Pinpoint the cell where the given text exists, returning its [x, y] midpoint coordinate. 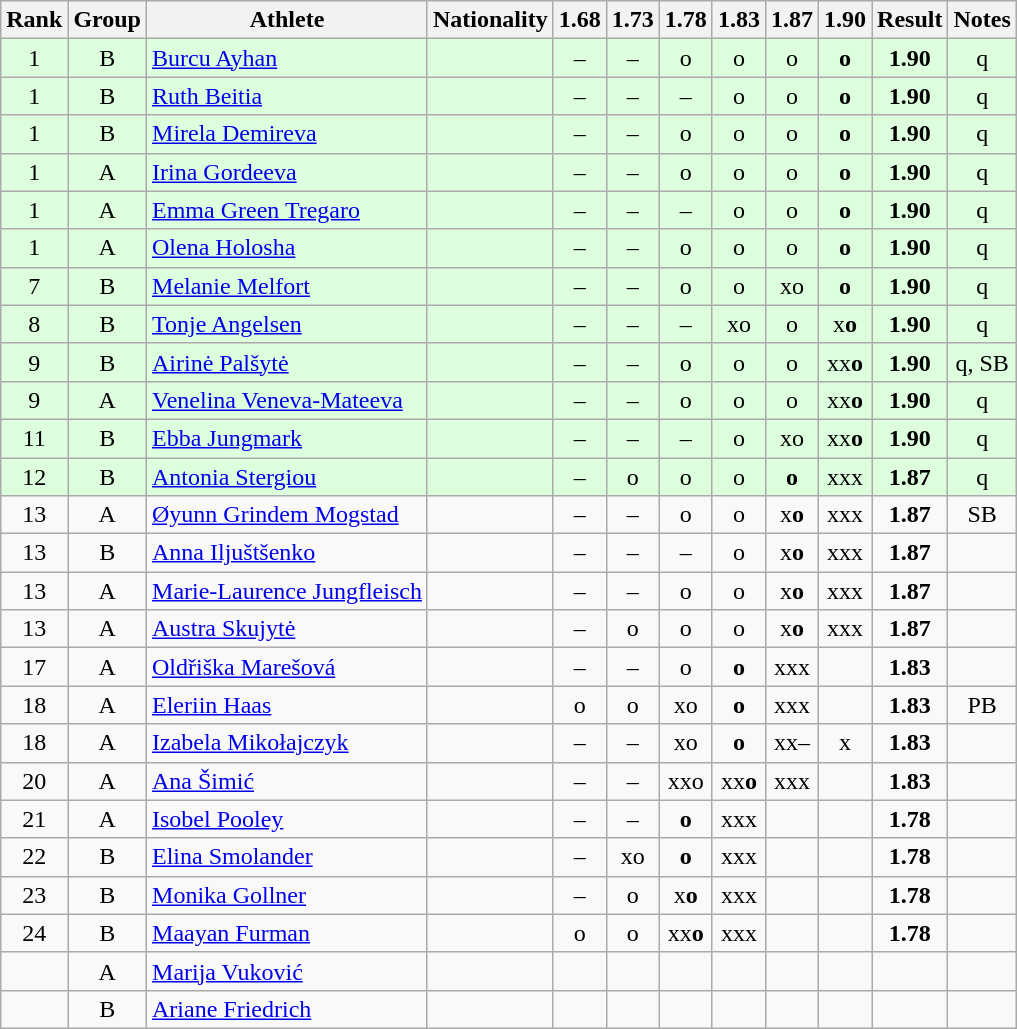
Marija Vuković [288, 971]
17 [34, 667]
Monika Gollner [288, 895]
Nationality [490, 20]
Marie-Laurence Jungfleisch [288, 591]
Olena Holosha [288, 248]
Anna Iljuštšenko [288, 553]
11 [34, 438]
Notes [982, 20]
Athlete [288, 20]
8 [34, 324]
12 [34, 477]
20 [34, 781]
Ariane Friedrich [288, 1009]
Maayan Furman [288, 933]
Ana Šimić [288, 781]
1.68 [580, 20]
Irina Gordeeva [288, 172]
Airinė Palšytė [288, 362]
Austra Skujytė [288, 629]
Ebba Jungmark [288, 438]
Result [910, 20]
Oldřiška Marešová [288, 667]
Burcu Ayhan [288, 58]
22 [34, 857]
x [846, 743]
Ruth Beitia [288, 96]
xx– [792, 743]
Melanie Melfort [288, 286]
Mirela Demireva [288, 134]
Rank [34, 20]
Izabela Mikołajczyk [288, 743]
21 [34, 819]
Group [108, 20]
Eleriin Haas [288, 705]
Elina Smolander [288, 857]
Antonia Stergiou [288, 477]
23 [34, 895]
Isobel Pooley [288, 819]
7 [34, 286]
PB [982, 705]
q, SB [982, 362]
Tonje Angelsen [288, 324]
Øyunn Grindem Mogstad [288, 515]
SB [982, 515]
Emma Green Tregaro [288, 210]
1.73 [632, 20]
24 [34, 933]
Venelina Veneva-Mateeva [288, 400]
